Pinpoint the cell where the given text exists, returning its (x, y) midpoint coordinate. 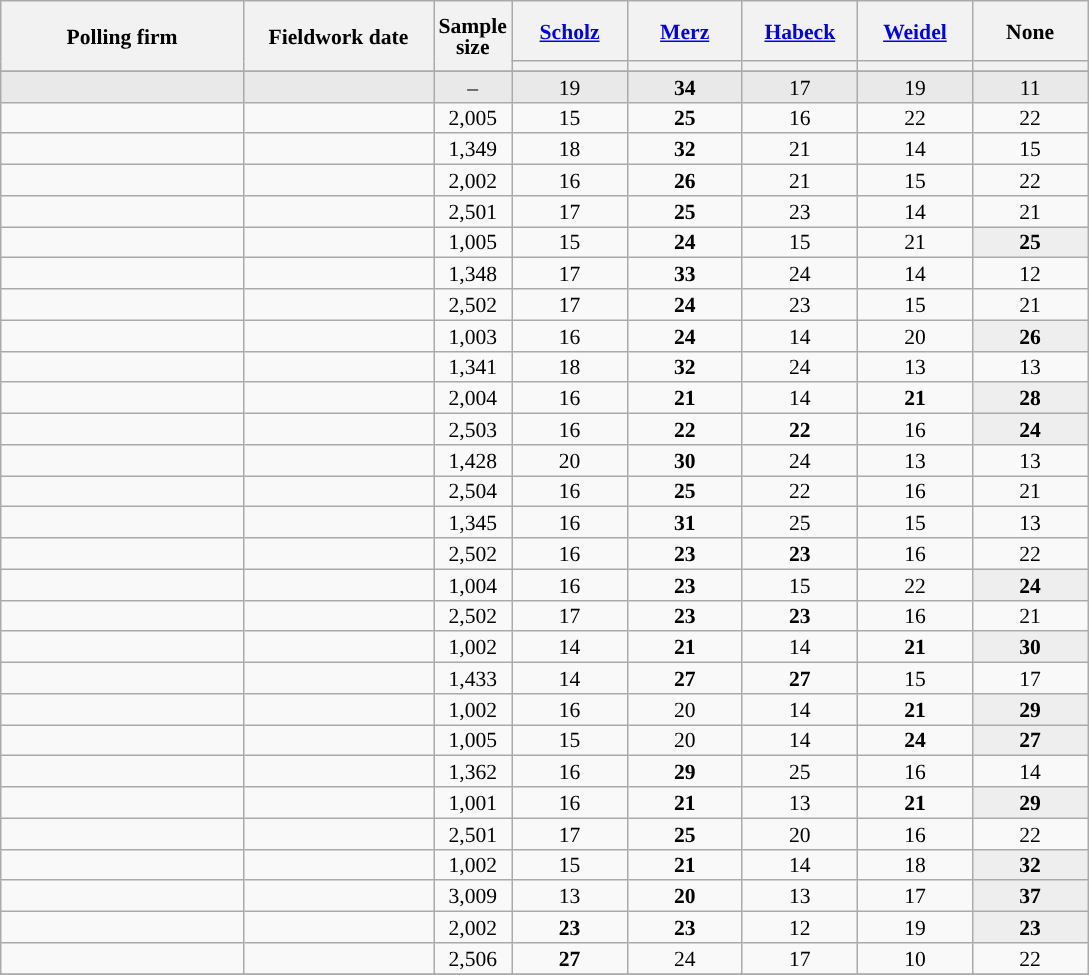
Merz (684, 31)
Habeck (800, 31)
31 (684, 522)
1,433 (473, 678)
None (1030, 31)
34 (684, 86)
1,001 (473, 802)
1,341 (473, 366)
2,005 (473, 118)
1,348 (473, 274)
3,009 (473, 896)
28 (1030, 398)
2,506 (473, 958)
1,362 (473, 772)
1,004 (473, 584)
Scholz (570, 31)
2,503 (473, 430)
– (473, 86)
2,504 (473, 492)
11 (1030, 86)
1,428 (473, 460)
1,349 (473, 150)
1,345 (473, 522)
10 (914, 958)
2,004 (473, 398)
37 (1030, 896)
33 (684, 274)
Samplesize (473, 36)
Polling firm (122, 36)
Weidel (914, 31)
1,003 (473, 336)
Fieldwork date (338, 36)
